Determine the [X, Y] coordinate at the center of the cell enclosing the given text.  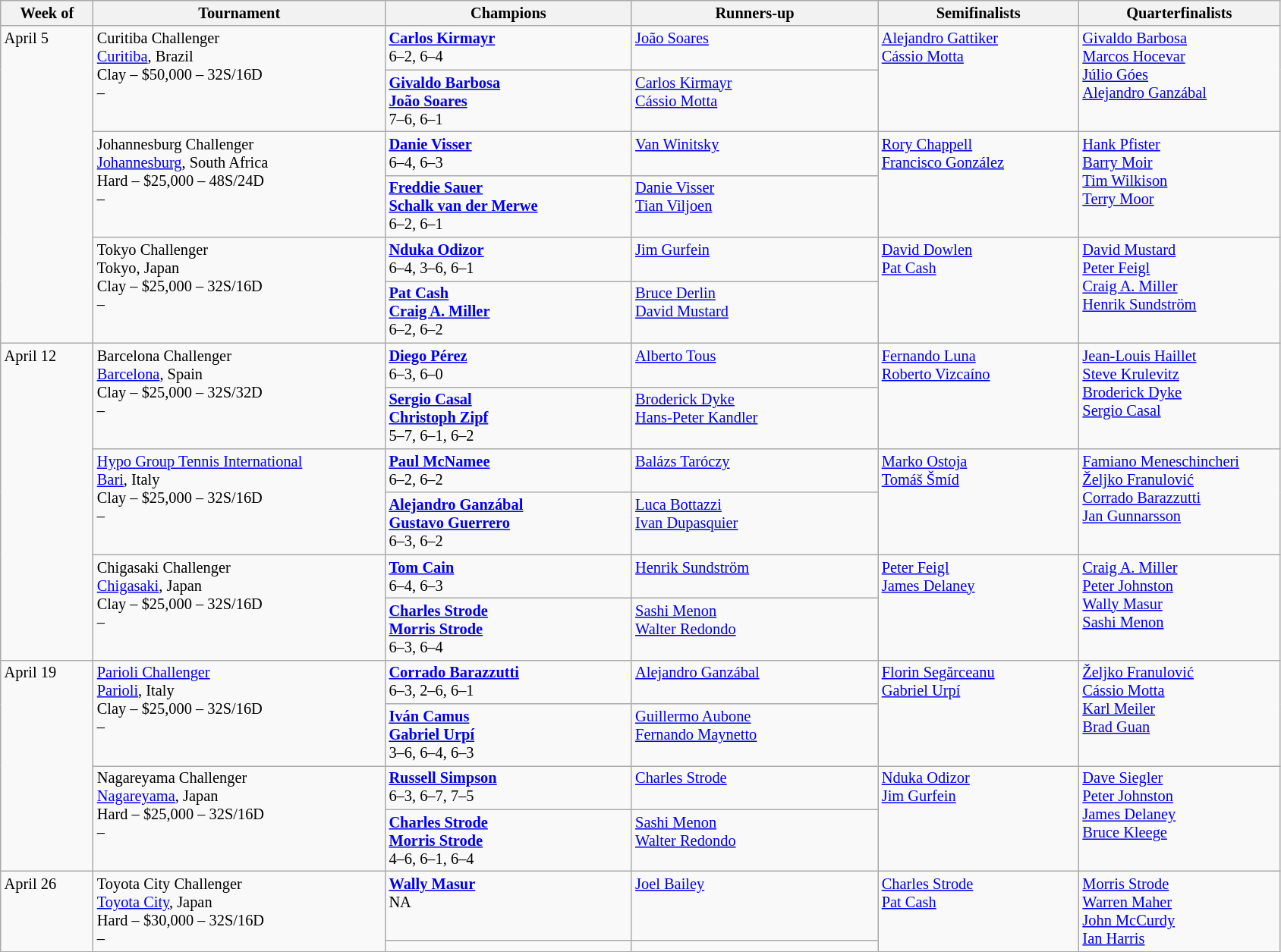
Nduka Odizor Jim Gurfein [979, 818]
Alejandro Ganzábal [754, 682]
Charles Strode Morris Strode6–3, 6–4 [508, 629]
Toyota City Challenger Toyota City, JapanHard – $30,000 – 32S/16D – [240, 911]
Alejandro Ganzábal Gustavo Guerrero6–3, 6–2 [508, 523]
Henrik Sundström [754, 577]
Joel Bailey [754, 905]
Sergio Casal Christoph Zipf5–7, 6–1, 6–2 [508, 418]
April 5 [47, 184]
Pat Cash Craig A. Miller6–2, 6–2 [508, 312]
Chigasaki Challenger Chigasaki, JapanClay – $25,000 – 32S/16D – [240, 607]
Broderick Dyke Hans-Peter Kandler [754, 418]
Alberto Tous [754, 365]
April 26 [47, 911]
Charles Strode Morris Strode4–6, 6–1, 6–4 [508, 840]
Luca Bottazzi Ivan Dupasquier [754, 523]
Curitiba Challenger Curitiba, BrazilClay – $50,000 – 32S/16D – [240, 79]
Morris Strode Warren Maher John McCurdy Ian Harris [1179, 911]
Charles Strode Pat Cash [979, 911]
Jean-Louis Haillet Steve Krulevitz Broderick Dyke Sergio Casal [1179, 396]
Wally Masur NA [508, 905]
David Mustard Peter Feigl Craig A. Miller Henrik Sundström [1179, 290]
Tournament [240, 13]
Nagareyama Challenger Nagareyama, JapanHard – $25,000 – 32S/16D – [240, 818]
Peter Feigl James Delaney [979, 607]
Carlos Kirmayr 6–2, 6–4 [508, 48]
Jim Gurfein [754, 259]
Van Winitsky [754, 153]
Tokyo Challenger Tokyo, JapanClay – $25,000 – 32S/16D – [240, 290]
Danie Visser 6–4, 6–3 [508, 153]
Tom Cain 6–4, 6–3 [508, 577]
João Soares [754, 48]
Bruce Derlin David Mustard [754, 312]
Charles Strode [754, 787]
Famiano Meneschincheri Željko Franulović Corrado Barazzutti Jan Gunnarsson [1179, 501]
Fernando Luna Roberto Vizcaíno [979, 396]
Givaldo Barbosa Marcos Hocevar Júlio Góes Alejandro Ganzábal [1179, 79]
Corrado Barazzutti 6–3, 2–6, 6–1 [508, 682]
Marko Ostoja Tomáš Šmíd [979, 501]
Johannesburg Challenger Johannesburg, South AfricaHard – $25,000 – 48S/24D – [240, 184]
Željko Franulović Cássio Motta Karl Meiler Brad Guan [1179, 713]
April 19 [47, 766]
Givaldo Barbosa João Soares7–6, 6–1 [508, 101]
Paul McNamee 6–2, 6–2 [508, 470]
Freddie Sauer Schalk van der Merwe6–2, 6–1 [508, 206]
David Dowlen Pat Cash [979, 290]
Craig A. Miller Peter Johnston Wally Masur Sashi Menon [1179, 607]
Runners-up [754, 13]
Nduka Odizor 6–4, 3–6, 6–1 [508, 259]
Semifinalists [979, 13]
Week of [47, 13]
Hank Pfister Barry Moir Tim Wilkison Terry Moor [1179, 184]
Balázs Taróczy [754, 470]
Parioli Challenger Parioli, ItalyClay – $25,000 – 32S/16D – [240, 713]
Carlos Kirmayr Cássio Motta [754, 101]
Champions [508, 13]
Hypo Group Tennis International Bari, ItalyClay – $25,000 – 32S/16D – [240, 501]
Dave Siegler Peter Johnston James Delaney Bruce Kleege [1179, 818]
Russell Simpson 6–3, 6–7, 7–5 [508, 787]
Danie Visser Tian Viljoen [754, 206]
April 12 [47, 501]
Florin Segărceanu Gabriel Urpí [979, 713]
Barcelona Challenger Barcelona, SpainClay – $25,000 – 32S/32D – [240, 396]
Quarterfinalists [1179, 13]
Iván Camus Gabriel Urpí3–6, 6–4, 6–3 [508, 735]
Alejandro Gattiker Cássio Motta [979, 79]
Guillermo Aubone Fernando Maynetto [754, 735]
Rory Chappell Francisco González [979, 184]
Diego Pérez 6–3, 6–0 [508, 365]
